Find where the given text appears and provide that cell's center as (x, y) coordinate. 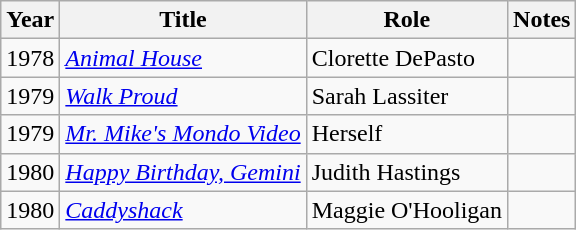
Notes (542, 20)
Walk Proud (183, 96)
Sarah Lassiter (406, 96)
Mr. Mike's Mondo Video (183, 134)
Caddyshack (183, 210)
Year (30, 20)
Title (183, 20)
Role (406, 20)
Animal House (183, 58)
Clorette DePasto (406, 58)
Happy Birthday, Gemini (183, 172)
Maggie O'Hooligan (406, 210)
Judith Hastings (406, 172)
1978 (30, 58)
Herself (406, 134)
